Return the (X, Y) coordinate for the center point of the cell that contains the specified text.  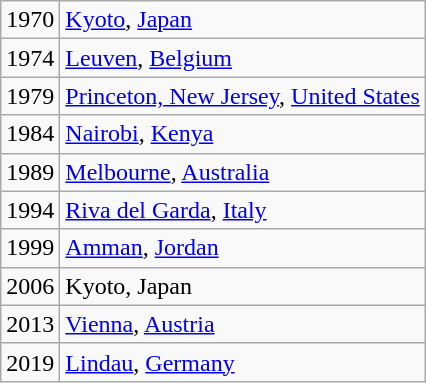
1989 (30, 172)
Amman, Jordan (242, 248)
2006 (30, 286)
1999 (30, 248)
1994 (30, 210)
Princeton, New Jersey, United States (242, 96)
Nairobi, Kenya (242, 134)
1979 (30, 96)
1984 (30, 134)
Melbourne, Australia (242, 172)
Leuven, Belgium (242, 58)
Vienna, Austria (242, 324)
1970 (30, 20)
Lindau, Germany (242, 362)
1974 (30, 58)
2019 (30, 362)
Riva del Garda, Italy (242, 210)
2013 (30, 324)
